For the text-containing cell, return its midpoint in [x, y] coordinate format. 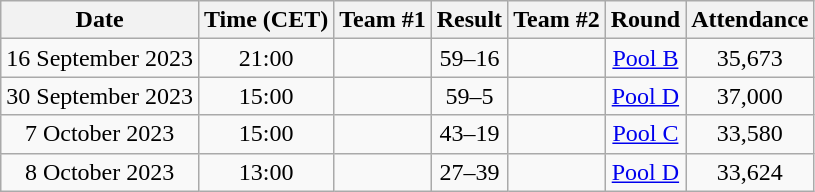
Date [100, 20]
Attendance [750, 20]
Round [645, 20]
30 September 2023 [100, 96]
33,580 [750, 134]
Time (CET) [266, 20]
8 October 2023 [100, 172]
21:00 [266, 58]
43–19 [469, 134]
Result [469, 20]
Team #2 [557, 20]
Team #1 [383, 20]
35,673 [750, 58]
Pool B [645, 58]
7 October 2023 [100, 134]
16 September 2023 [100, 58]
33,624 [750, 172]
37,000 [750, 96]
59–5 [469, 96]
Pool C [645, 134]
13:00 [266, 172]
27–39 [469, 172]
59–16 [469, 58]
